Detect which cell encompasses the target text, then output its [X, Y] center coordinate. 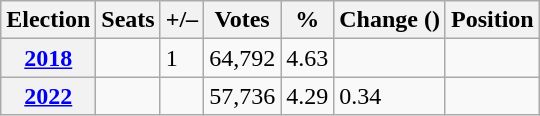
57,736 [242, 96]
% [308, 20]
Position [492, 20]
+/– [182, 20]
1 [182, 58]
Votes [242, 20]
4.63 [308, 58]
2018 [48, 58]
2022 [48, 96]
4.29 [308, 96]
Change () [390, 20]
Election [48, 20]
Seats [128, 20]
64,792 [242, 58]
0.34 [390, 96]
